Determine the [x, y] coordinate at the center of the cell enclosing the given text.  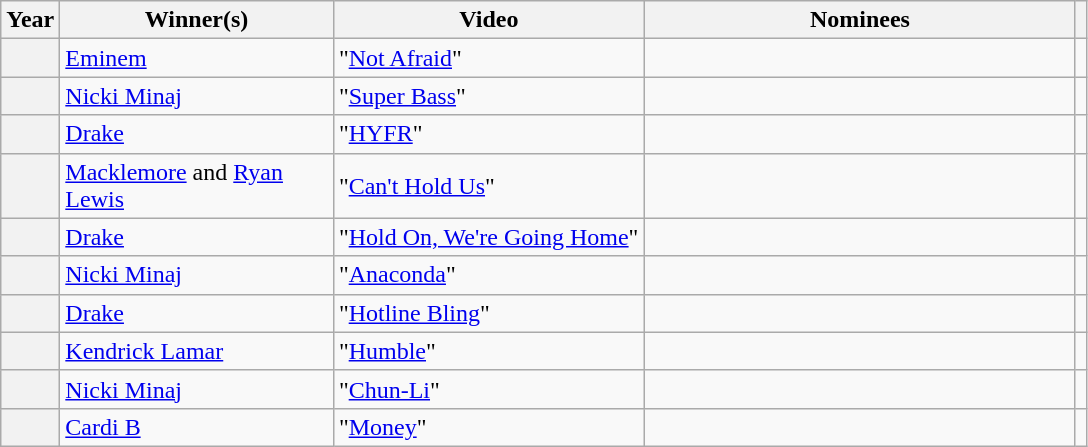
Eminem [197, 58]
Cardi B [197, 427]
Macklemore and Ryan Lewis [197, 186]
Kendrick Lamar [197, 351]
"Money" [488, 427]
"HYFR" [488, 134]
"Not Afraid" [488, 58]
"Hotline Bling" [488, 313]
"Chun-Li" [488, 389]
"Humble" [488, 351]
Year [30, 20]
Video [488, 20]
"Anaconda" [488, 275]
"Hold On, We're Going Home" [488, 237]
Nominees [860, 20]
Winner(s) [197, 20]
"Can't Hold Us" [488, 186]
"Super Bass" [488, 96]
